Search for the cell housing the specified text and yield its [X, Y] center coordinate. 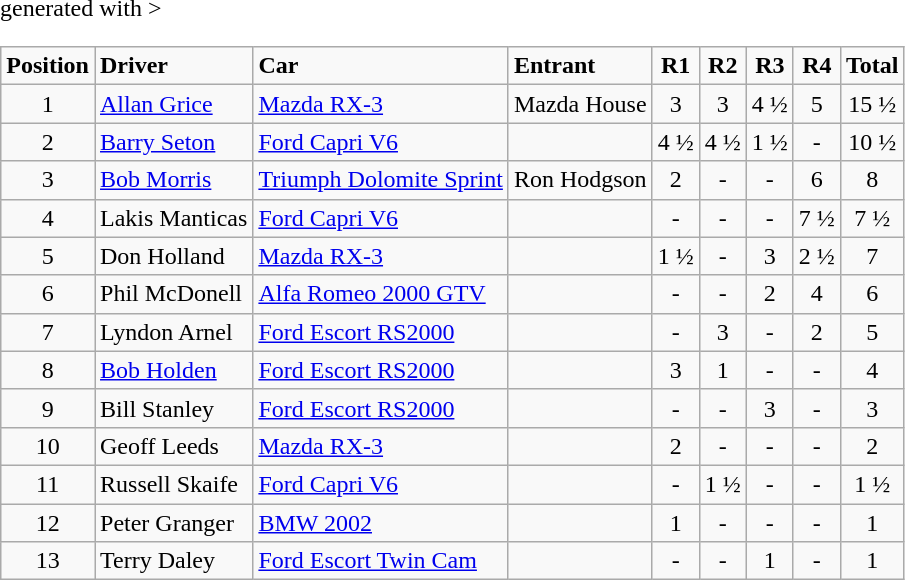
Don Holland [173, 256]
Total [872, 66]
Terry Daley [173, 561]
Ford Escort Twin Cam [381, 561]
Peter Granger [173, 523]
12 [48, 523]
R1 [676, 66]
R3 [770, 66]
9 [48, 408]
Mazda House [580, 104]
2 ½ [816, 256]
11 [48, 484]
Bob Morris [173, 180]
Driver [173, 66]
Position [48, 66]
10 [48, 446]
Bob Holden [173, 370]
Barry Seton [173, 142]
Russell Skaife [173, 484]
Car [381, 66]
Ron Hodgson [580, 180]
Lakis Manticas [173, 218]
15 ½ [872, 104]
Triumph Dolomite Sprint [381, 180]
Allan Grice [173, 104]
13 [48, 561]
Alfa Romeo 2000 GTV [381, 294]
R2 [722, 66]
Entrant [580, 66]
10 ½ [872, 142]
Lyndon Arnel [173, 332]
Phil McDonell [173, 294]
Bill Stanley [173, 408]
Geoff Leeds [173, 446]
R4 [816, 66]
BMW 2002 [381, 523]
